Determine the (X, Y) coordinate at the center of the cell enclosing the given text.  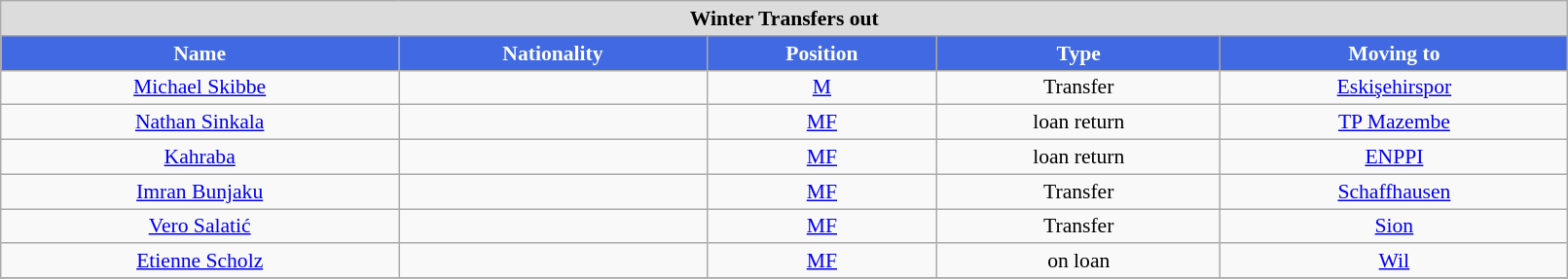
Name (201, 53)
Winter Transfers out (784, 18)
Type (1078, 53)
Sion (1394, 227)
Position (821, 53)
Schaffhausen (1394, 192)
on loan (1078, 262)
Nathan Sinkala (201, 122)
Eskişehirspor (1394, 87)
M (821, 87)
ENPPI (1394, 157)
Wil (1394, 262)
Moving to (1394, 53)
Imran Bunjaku (201, 192)
Kahraba (201, 157)
TP Mazembe (1394, 122)
Vero Salatić (201, 227)
Michael Skibbe (201, 87)
Etienne Scholz (201, 262)
Nationality (553, 53)
